Capture the cell that displays the provided text and extract its [X, Y] central coordinate. 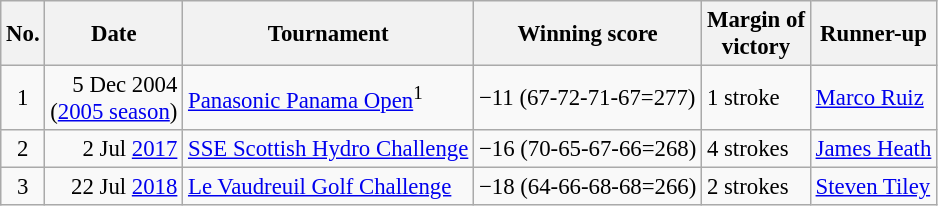
No. [23, 34]
Date [114, 34]
−16 (70-65-67-66=268) [588, 149]
SSE Scottish Hydro Challenge [328, 149]
2 strokes [756, 187]
Winning score [588, 34]
−18 (64-66-68-68=266) [588, 187]
Panasonic Panama Open1 [328, 98]
5 Dec 2004(2005 season) [114, 98]
3 [23, 187]
2 Jul 2017 [114, 149]
1 [23, 98]
−11 (67-72-71-67=277) [588, 98]
Runner-up [873, 34]
Marco Ruiz [873, 98]
2 [23, 149]
Tournament [328, 34]
Margin ofvictory [756, 34]
1 stroke [756, 98]
Steven Tiley [873, 187]
22 Jul 2018 [114, 187]
4 strokes [756, 149]
James Heath [873, 149]
Le Vaudreuil Golf Challenge [328, 187]
